Return (x, y) of the center of cell containing provided text 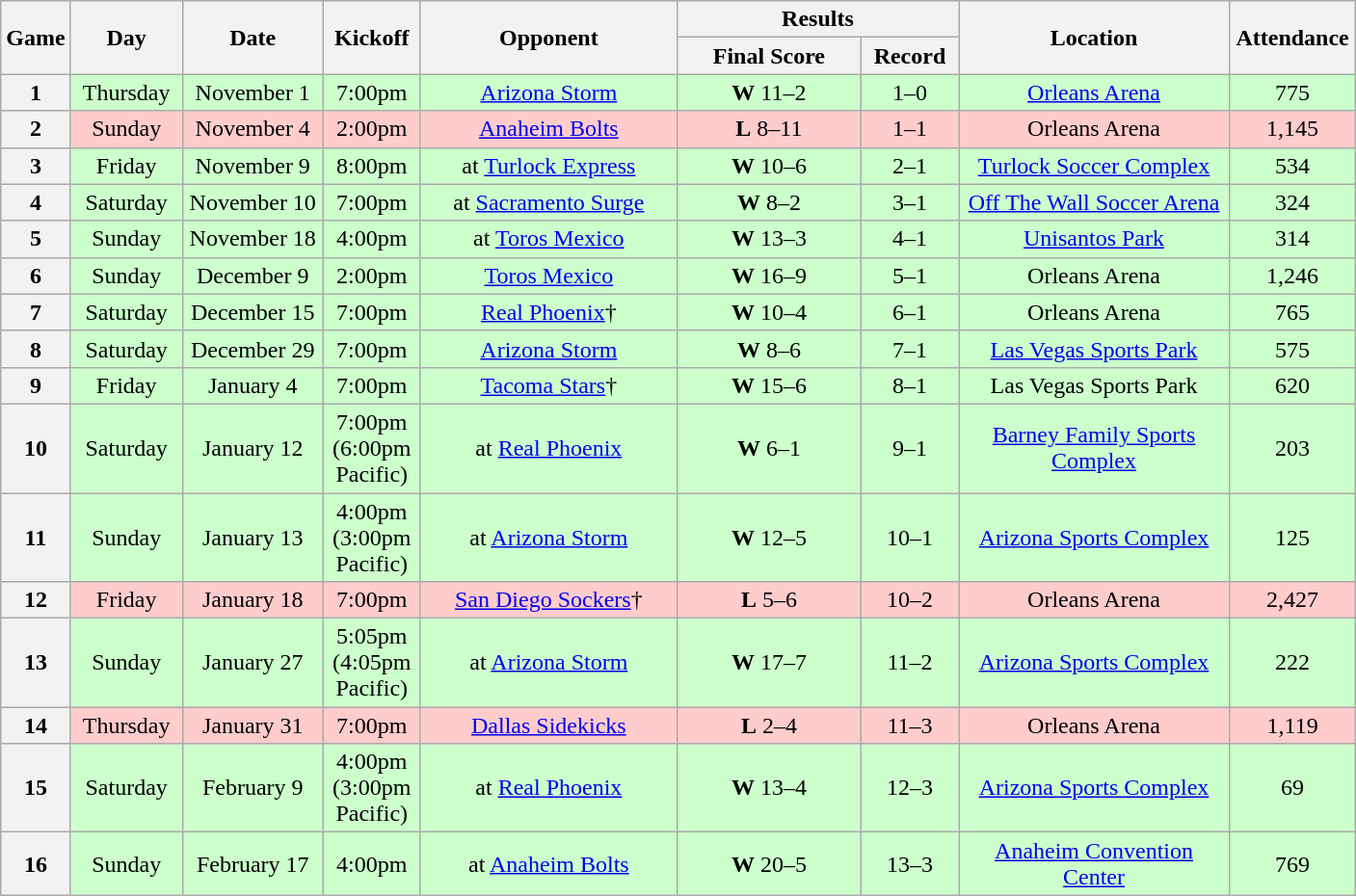
November 1 (253, 92)
Tacoma Stars† (548, 385)
Game (36, 38)
W 10–4 (769, 312)
Off The Wall Soccer Arena (1093, 202)
January 18 (253, 600)
620 (1293, 385)
14 (36, 725)
4–1 (910, 239)
Date (253, 38)
1 (36, 92)
at Toros Mexico (548, 239)
Barney Family Sports Complex (1093, 448)
11 (36, 538)
775 (1293, 92)
1–0 (910, 92)
125 (1293, 538)
W 15–6 (769, 385)
W 20–5 (769, 863)
Kickoff (372, 38)
Turlock Soccer Complex (1093, 166)
7–1 (910, 349)
203 (1293, 448)
W 12–5 (769, 538)
January 12 (253, 448)
Record (910, 56)
Day (126, 38)
December 9 (253, 276)
9–1 (910, 448)
January 27 (253, 663)
November 10 (253, 202)
January 13 (253, 538)
W 10–6 (769, 166)
December 29 (253, 349)
1–1 (910, 129)
765 (1293, 312)
November 9 (253, 166)
8–1 (910, 385)
November 4 (253, 129)
12–3 (910, 788)
February 9 (253, 788)
6 (36, 276)
12 (36, 600)
2,427 (1293, 600)
2–1 (910, 166)
2 (36, 129)
222 (1293, 663)
314 (1293, 239)
Anaheim Convention Center (1093, 863)
1,246 (1293, 276)
13 (36, 663)
5 (36, 239)
November 18 (253, 239)
15 (36, 788)
324 (1293, 202)
10–2 (910, 600)
W 13–3 (769, 239)
3 (36, 166)
4 (36, 202)
7:00pm(6:00pm Pacific) (372, 448)
Final Score (769, 56)
February 17 (253, 863)
Opponent (548, 38)
9 (36, 385)
L 5–6 (769, 600)
13–3 (910, 863)
W 8–6 (769, 349)
at Turlock Express (548, 166)
Anaheim Bolts (548, 129)
Location (1093, 38)
at Anaheim Bolts (548, 863)
W 8–2 (769, 202)
Real Phoenix† (548, 312)
7 (36, 312)
L 2–4 (769, 725)
3–1 (910, 202)
575 (1293, 349)
W 13–4 (769, 788)
W 6–1 (769, 448)
Unisantos Park (1093, 239)
8 (36, 349)
10–1 (910, 538)
Attendance (1293, 38)
16 (36, 863)
69 (1293, 788)
W 11–2 (769, 92)
W 17–7 (769, 663)
Dallas Sidekicks (548, 725)
1,145 (1293, 129)
5–1 (910, 276)
January 31 (253, 725)
6–1 (910, 312)
December 15 (253, 312)
11–3 (910, 725)
at Sacramento Surge (548, 202)
San Diego Sockers† (548, 600)
January 4 (253, 385)
1,119 (1293, 725)
769 (1293, 863)
Results (817, 19)
10 (36, 448)
Toros Mexico (548, 276)
8:00pm (372, 166)
5:05pm(4:05pm Pacific) (372, 663)
11–2 (910, 663)
L 8–11 (769, 129)
534 (1293, 166)
W 16–9 (769, 276)
